Find where the given text appears and provide that cell's center as (X, Y) coordinate. 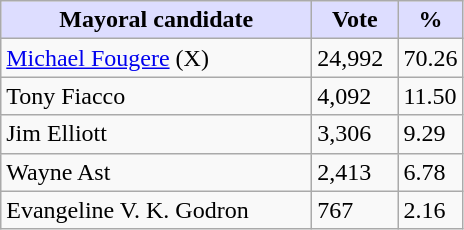
3,306 (355, 134)
70.26 (430, 58)
Vote (355, 20)
% (430, 20)
Michael Fougere (X) (156, 58)
Mayoral candidate (156, 20)
Wayne Ast (156, 172)
Jim Elliott (156, 134)
Evangeline V. K. Godron (156, 210)
9.29 (430, 134)
767 (355, 210)
11.50 (430, 96)
4,092 (355, 96)
24,992 (355, 58)
Tony Fiacco (156, 96)
2.16 (430, 210)
6.78 (430, 172)
2,413 (355, 172)
